From the cell containing the given text, extract its center point as (x, y) coordinate. 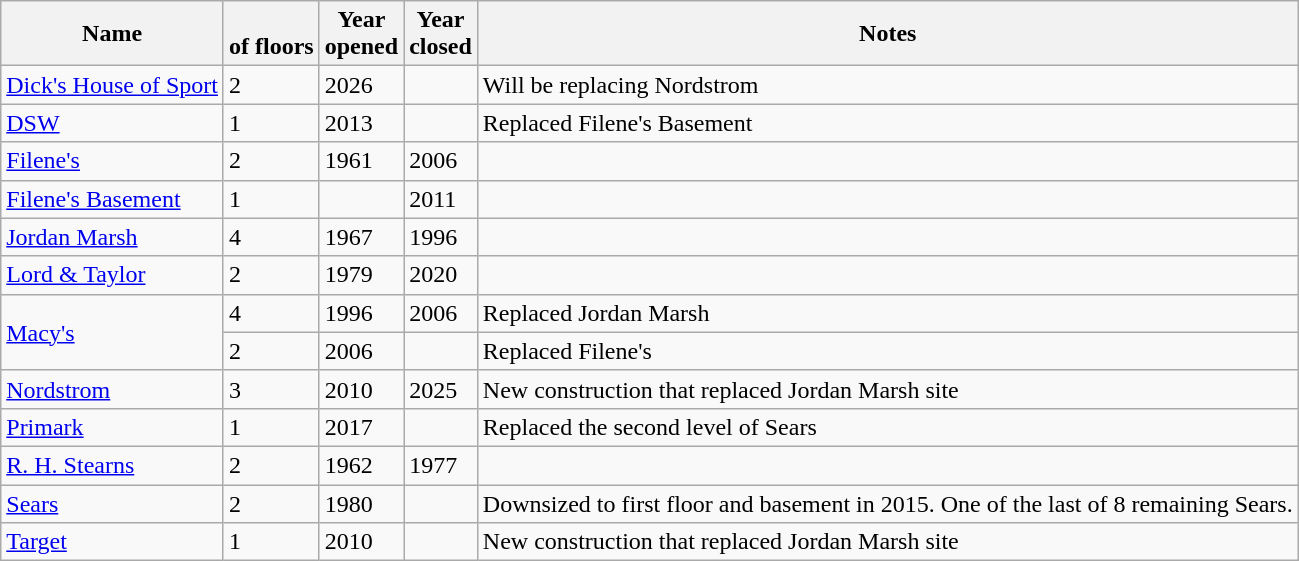
Dick's House of Sport (112, 85)
Replaced the second level of Sears (888, 427)
Target (112, 542)
1962 (361, 465)
Replaced Filene's Basement (888, 123)
of floors (271, 34)
3 (271, 389)
2013 (361, 123)
Replaced Filene's (888, 351)
1979 (361, 275)
R. H. Stearns (112, 465)
1961 (361, 161)
1980 (361, 503)
Jordan Marsh (112, 237)
DSW (112, 123)
Yearopened (361, 34)
Primark (112, 427)
Nordstrom (112, 389)
Macy's (112, 332)
2011 (441, 199)
2020 (441, 275)
Sears (112, 503)
Replaced Jordan Marsh (888, 313)
Lord & Taylor (112, 275)
Name (112, 34)
Notes (888, 34)
Filene's (112, 161)
2026 (361, 85)
2017 (361, 427)
Yearclosed (441, 34)
1977 (441, 465)
2025 (441, 389)
Downsized to first floor and basement in 2015. One of the last of 8 remaining Sears. (888, 503)
Will be replacing Nordstrom (888, 85)
Filene's Basement (112, 199)
1967 (361, 237)
